Capture the cell that displays the provided text and extract its [X, Y] central coordinate. 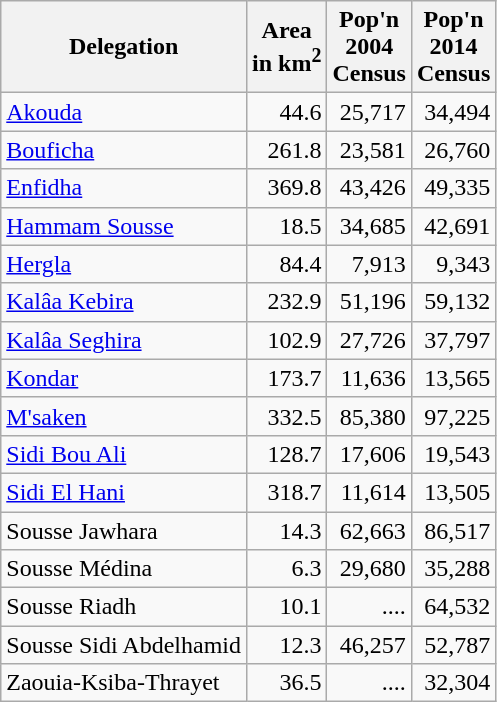
37,797 [453, 340]
19,543 [453, 454]
49,335 [453, 188]
43,426 [369, 188]
128.7 [286, 454]
Sousse Sidi Abdelhamid [124, 645]
62,663 [369, 531]
Sousse Jawhara [124, 531]
86,517 [453, 531]
Pop'n 2004Census [369, 47]
27,726 [369, 340]
26,760 [453, 150]
9,343 [453, 264]
6.3 [286, 569]
Kondar [124, 378]
97,225 [453, 416]
35,288 [453, 569]
Hammam Sousse [124, 226]
25,717 [369, 112]
Hergla [124, 264]
Akouda [124, 112]
46,257 [369, 645]
Kalâa Kebira [124, 302]
85,380 [369, 416]
Delegation [124, 47]
84.4 [286, 264]
M'saken [124, 416]
59,132 [453, 302]
12.3 [286, 645]
34,685 [369, 226]
318.7 [286, 492]
13,565 [453, 378]
32,304 [453, 683]
102.9 [286, 340]
36.5 [286, 683]
29,680 [369, 569]
7,913 [369, 264]
17,606 [369, 454]
173.7 [286, 378]
232.9 [286, 302]
18.5 [286, 226]
10.1 [286, 607]
34,494 [453, 112]
Area in km2 [286, 47]
13,505 [453, 492]
369.8 [286, 188]
Enfidha [124, 188]
Sidi El Hani [124, 492]
332.5 [286, 416]
23,581 [369, 150]
11,636 [369, 378]
14.3 [286, 531]
Sousse Médina [124, 569]
42,691 [453, 226]
261.8 [286, 150]
51,196 [369, 302]
Bouficha [124, 150]
44.6 [286, 112]
Zaouia-Ksiba-Thrayet [124, 683]
11,614 [369, 492]
64,532 [453, 607]
Kalâa Seghira [124, 340]
52,787 [453, 645]
Sousse Riadh [124, 607]
Sidi Bou Ali [124, 454]
Pop'n 2014Census [453, 47]
